Extract the (X, Y) coordinate from the center of the cell holding the provided text.  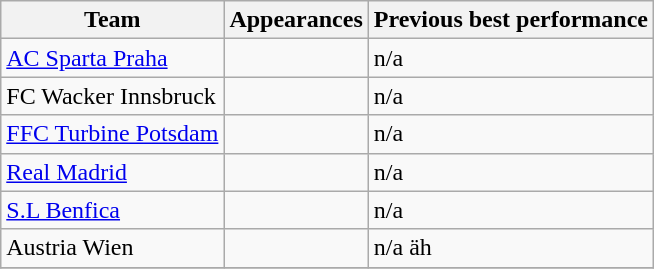
Appearances (296, 20)
FC Wacker Innsbruck (112, 96)
FFC Turbine Potsdam (112, 134)
AC Sparta Praha (112, 58)
n/a äh (510, 248)
Team (112, 20)
Austria Wien (112, 248)
Real Madrid (112, 172)
Previous best performance (510, 20)
S.L Benfica (112, 210)
